Provide the [X, Y] coordinate of the cell's center where the given text is located.  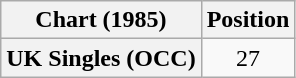
Chart (1985) [101, 20]
UK Singles (OCC) [101, 58]
Position [248, 20]
27 [248, 58]
